Find where the given text appears and provide that cell's center as [x, y] coordinate. 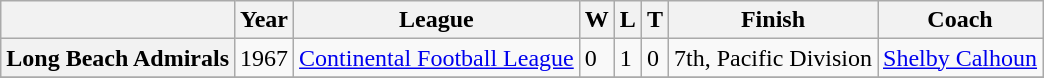
L [628, 20]
T [654, 20]
Year [264, 20]
Long Beach Admirals [118, 58]
Continental Football League [437, 58]
7th, Pacific Division [772, 58]
Shelby Calhoun [960, 58]
1967 [264, 58]
League [437, 20]
1 [628, 58]
Coach [960, 20]
Finish [772, 20]
W [596, 20]
